Determine the (X, Y) coordinate at the center of the cell enclosing the given text.  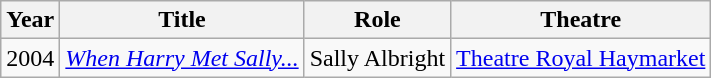
Sally Albright (377, 58)
Role (377, 20)
Theatre (581, 20)
When Harry Met Sally... (182, 58)
Title (182, 20)
2004 (30, 58)
Theatre Royal Haymarket (581, 58)
Year (30, 20)
